Locate the cell with the specified text and output its [x, y] center coordinate. 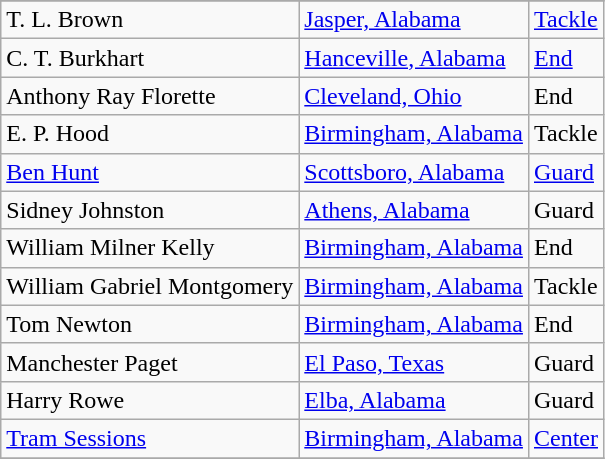
Ben Hunt [150, 172]
Cleveland, Ohio [414, 96]
Hanceville, Alabama [414, 58]
William Gabriel Montgomery [150, 286]
El Paso, Texas [414, 362]
William Milner Kelly [150, 248]
Tram Sessions [150, 438]
Jasper, Alabama [414, 20]
T. L. Brown [150, 20]
Harry Rowe [150, 400]
C. T. Burkhart [150, 58]
E. P. Hood [150, 134]
Scottsboro, Alabama [414, 172]
Anthony Ray Florette [150, 96]
Sidney Johnston [150, 210]
Center [566, 438]
Elba, Alabama [414, 400]
Tom Newton [150, 324]
Athens, Alabama [414, 210]
Manchester Paget [150, 362]
